From the cell containing the given text, extract its center point as [X, Y] coordinate. 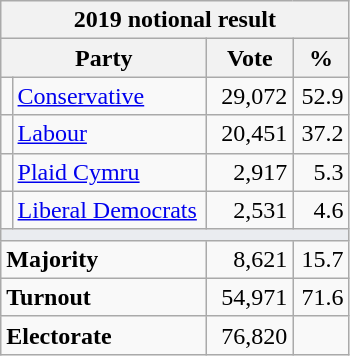
4.6 [321, 210]
% [321, 58]
2019 notional result [175, 20]
54,971 [250, 297]
Conservative [110, 96]
37.2 [321, 134]
Plaid Cymru [110, 172]
5.3 [321, 172]
71.6 [321, 297]
Turnout [104, 297]
2,531 [250, 210]
Party [104, 58]
76,820 [250, 335]
Vote [250, 58]
15.7 [321, 259]
52.9 [321, 96]
20,451 [250, 134]
Labour [110, 134]
8,621 [250, 259]
Electorate [104, 335]
Majority [104, 259]
Liberal Democrats [110, 210]
29,072 [250, 96]
2,917 [250, 172]
